Provide the (X, Y) coordinate of the cell's center where the given text is located.  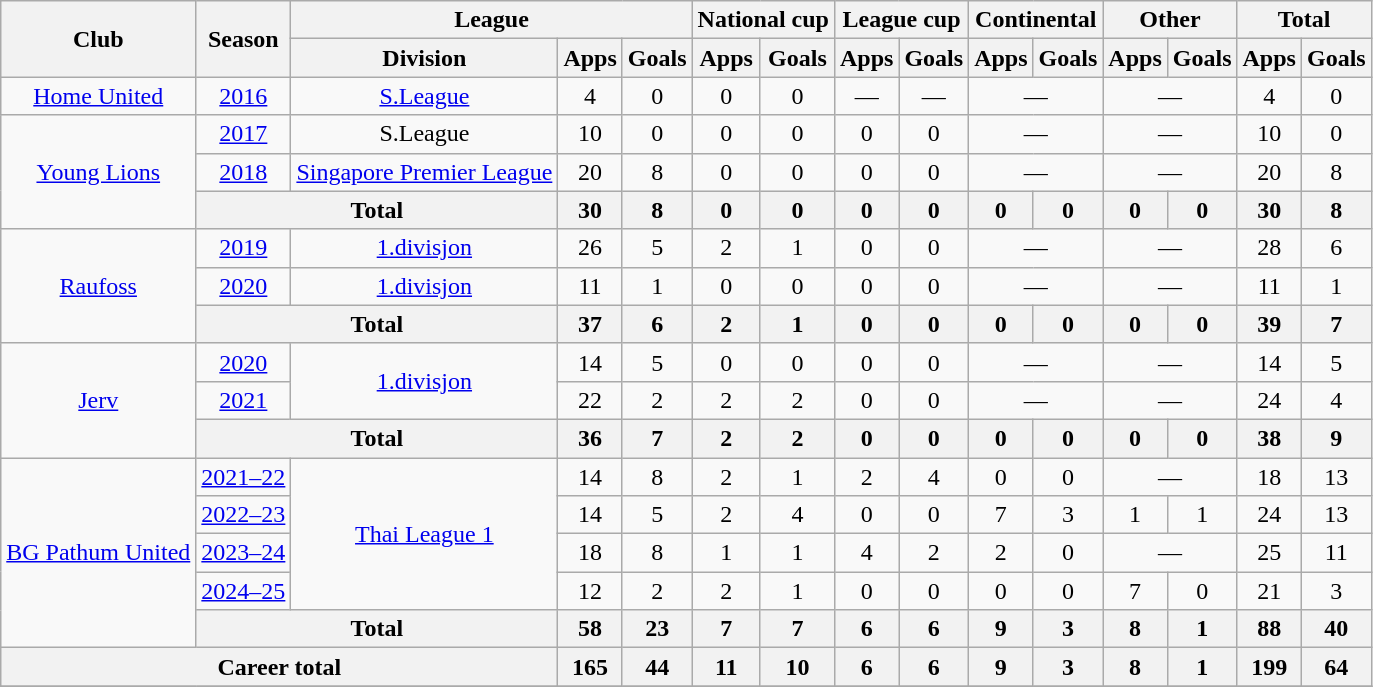
Young Lions (98, 172)
88 (1269, 629)
26 (590, 248)
23 (657, 629)
Jerv (98, 400)
58 (590, 629)
2019 (244, 248)
38 (1269, 438)
Other (1170, 20)
44 (657, 667)
199 (1269, 667)
National cup (763, 20)
Career total (280, 667)
2024–25 (244, 591)
2022–23 (244, 515)
21 (1269, 591)
Season (244, 39)
League cup (901, 20)
Raufoss (98, 286)
2021–22 (244, 477)
2017 (244, 134)
Singapore Premier League (424, 172)
22 (590, 400)
2021 (244, 400)
2018 (244, 172)
25 (1269, 553)
40 (1336, 629)
Thai League 1 (424, 534)
165 (590, 667)
28 (1269, 248)
League (492, 20)
12 (590, 591)
39 (1269, 324)
37 (590, 324)
64 (1336, 667)
2016 (244, 96)
36 (590, 438)
Club (98, 39)
2023–24 (244, 553)
Home United (98, 96)
Division (424, 58)
BG Pathum United (98, 553)
Continental (1036, 20)
